For the text-containing cell, return its midpoint in [X, Y] coordinate format. 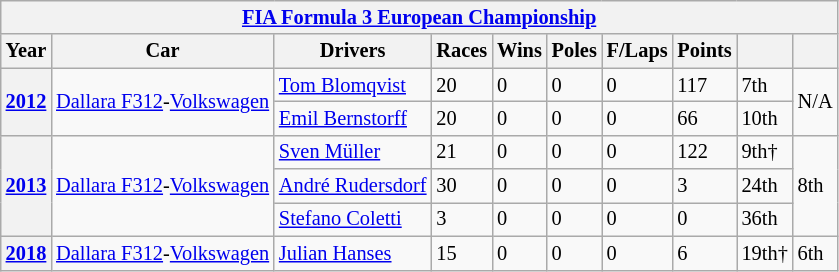
FIA Formula 3 European Championship [420, 17]
Wins [520, 51]
117 [705, 85]
19th† [765, 253]
Emil Bernstorff [352, 118]
Julian Hanses [352, 253]
Points [705, 51]
36th [765, 219]
9th† [765, 152]
30 [462, 186]
F/Laps [638, 51]
Stefano Coletti [352, 219]
Year [26, 51]
15 [462, 253]
Tom Blomqvist [352, 85]
6 [705, 253]
N/A [816, 102]
2013 [26, 186]
2012 [26, 102]
6th [816, 253]
Races [462, 51]
Car [162, 51]
Poles [574, 51]
7th [765, 85]
Sven Müller [352, 152]
Drivers [352, 51]
66 [705, 118]
21 [462, 152]
8th [816, 186]
2018 [26, 253]
10th [765, 118]
122 [705, 152]
24th [765, 186]
André Rudersdorf [352, 186]
